Search for the cell housing the specified text and yield its [X, Y] center coordinate. 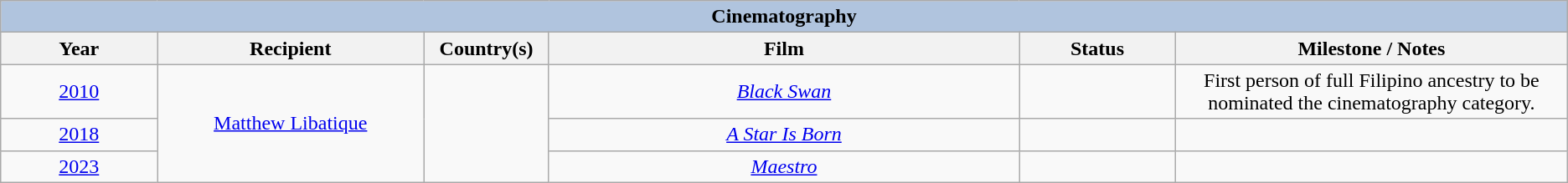
Matthew Libatique [291, 124]
Black Swan [784, 92]
Maestro [784, 166]
A Star Is Born [784, 135]
Film [784, 48]
Recipient [291, 48]
First person of full Filipino ancestry to be nominated the cinematography category. [1372, 92]
Status [1097, 48]
2018 [79, 135]
Country(s) [487, 48]
Milestone / Notes [1372, 48]
2010 [79, 92]
2023 [79, 166]
Year [79, 48]
Cinematography [784, 17]
